Locate the cell with the specified text and output its [X, Y] center coordinate. 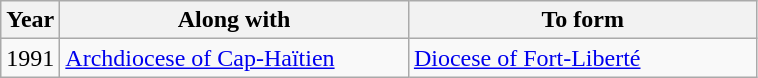
Along with [234, 20]
To form [582, 20]
Year [30, 20]
Diocese of Fort-Liberté [582, 58]
1991 [30, 58]
Archdiocese of Cap-Haïtien [234, 58]
